Output the (X, Y) coordinate of the center of the cell containing the given text.  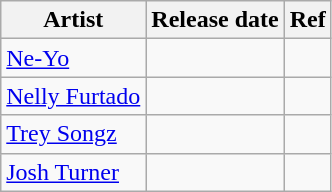
Ref (308, 20)
Trey Songz (74, 134)
Ne-Yo (74, 58)
Josh Turner (74, 172)
Nelly Furtado (74, 96)
Release date (215, 20)
Artist (74, 20)
